Return the (X, Y) coordinate for the center point of the cell that contains the specified text.  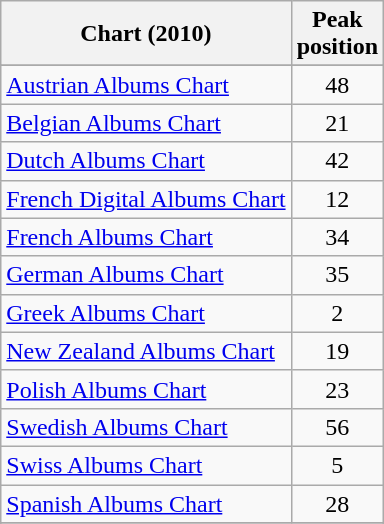
2 (337, 313)
Austrian Albums Chart (146, 85)
French Albums Chart (146, 237)
Spanish Albums Chart (146, 503)
34 (337, 237)
12 (337, 199)
42 (337, 161)
48 (337, 85)
Chart (2010) (146, 34)
German Albums Chart (146, 275)
Belgian Albums Chart (146, 123)
35 (337, 275)
Polish Albums Chart (146, 389)
French Digital Albums Chart (146, 199)
Swiss Albums Chart (146, 465)
Swedish Albums Chart (146, 427)
56 (337, 427)
5 (337, 465)
28 (337, 503)
23 (337, 389)
New Zealand Albums Chart (146, 351)
21 (337, 123)
Greek Albums Chart (146, 313)
Dutch Albums Chart (146, 161)
19 (337, 351)
Peakposition (337, 34)
